Scan for the cell matching the given text and deliver its (x, y) coordinate at center. 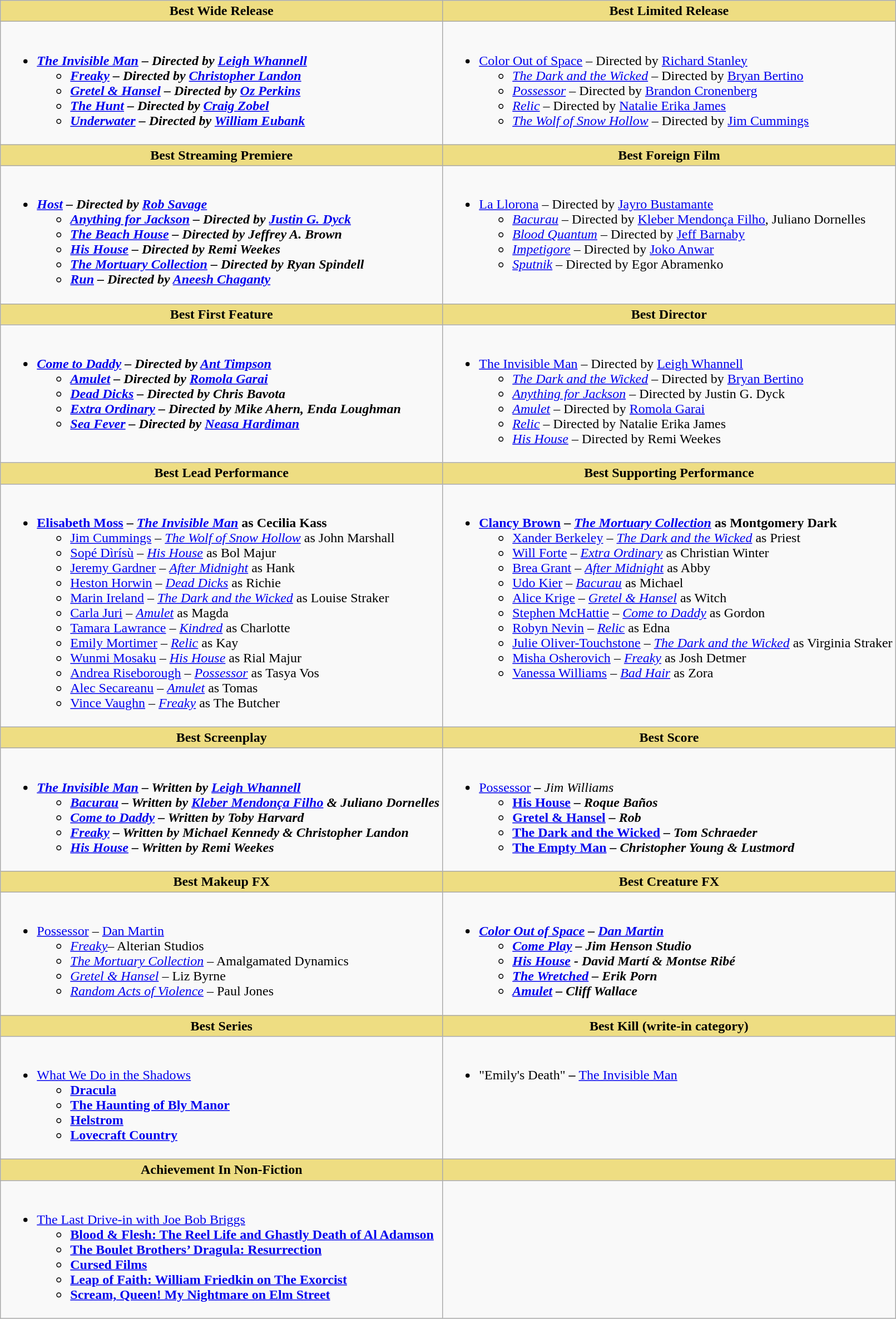
Best First Feature (221, 314)
"Emily's Death" – The Invisible Man (669, 1098)
Best Director (669, 314)
Best Makeup FX (221, 881)
Best Limited Release (669, 11)
Best Kill (write-in category) (669, 1026)
Best Creature FX (669, 881)
Best Supporting Performance (669, 473)
Best Streaming Premiere (221, 155)
Best Wide Release (221, 11)
Best Score (669, 737)
Best Series (221, 1026)
Best Lead Performance (221, 473)
Best Foreign Film (669, 155)
Achievement In Non-Fiction (221, 1170)
Best Screenplay (221, 737)
What We Do in the ShadowsDraculaThe Haunting of Bly ManorHelstromLovecraft Country (221, 1098)
Color Out of Space – Dan MartinCome Play – Jim Henson StudioHis House - David Martí & Montse RibéThe Wretched – Erik PornAmulet – Cliff Wallace (669, 953)
